For the text-containing cell, return its midpoint in [x, y] coordinate format. 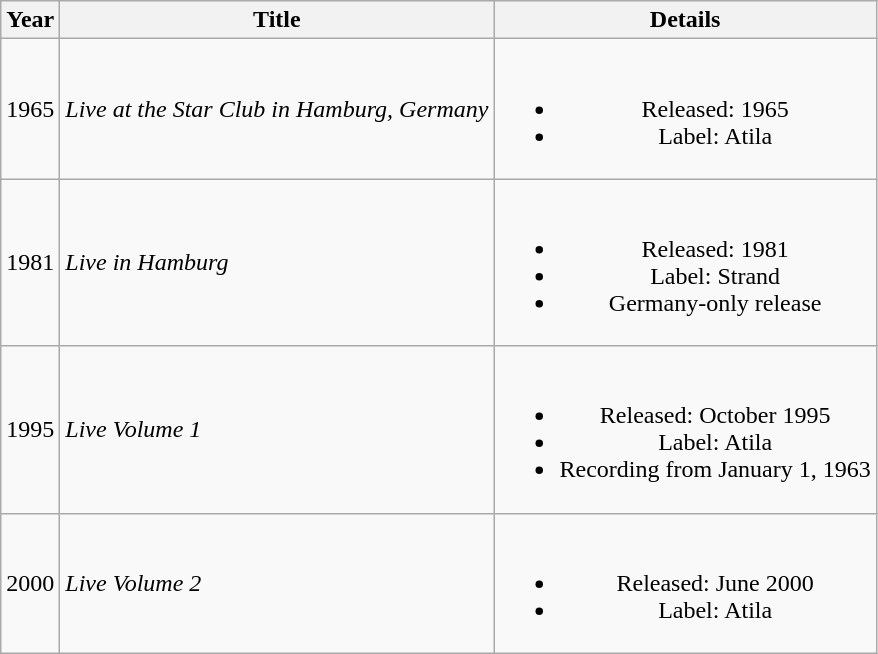
Year [30, 20]
2000 [30, 583]
Released: June 2000Label: Atila [685, 583]
Live Volume 1 [277, 430]
1965 [30, 109]
Live at the Star Club in Hamburg, Germany [277, 109]
Live Volume 2 [277, 583]
1995 [30, 430]
Released: October 1995Label: AtilaRecording from January 1, 1963 [685, 430]
Live in Hamburg [277, 262]
Released: 1965Label: Atila [685, 109]
Details [685, 20]
Released: 1981Label: StrandGermany-only release [685, 262]
1981 [30, 262]
Title [277, 20]
